Return the [x, y] coordinate for the center point of the cell that contains the specified text.  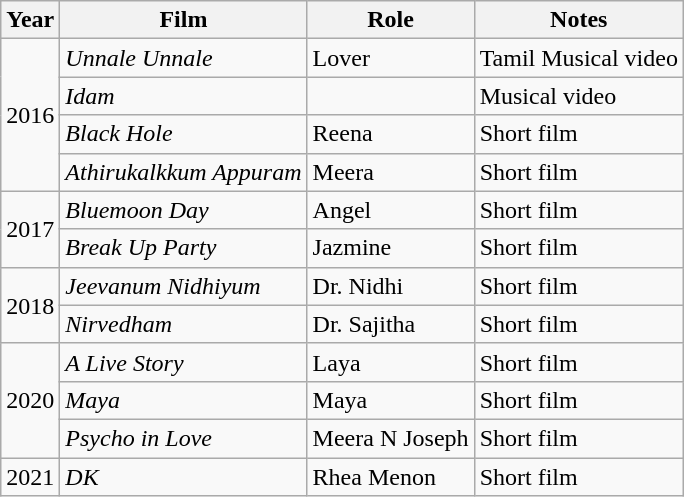
Jazmine [390, 248]
Psycho in Love [184, 438]
2017 [30, 229]
Break Up Party [184, 248]
2020 [30, 400]
Black Hole [184, 134]
Meera N Joseph [390, 438]
Notes [578, 20]
Dr. Nidhi [390, 286]
2018 [30, 305]
DK [184, 477]
A Live Story [184, 362]
Lover [390, 58]
Angel [390, 210]
Unnale Unnale [184, 58]
Bluemoon Day [184, 210]
Tamil Musical video [578, 58]
Jeevanum Nidhiyum [184, 286]
2016 [30, 115]
Meera [390, 172]
Year [30, 20]
2021 [30, 477]
Film [184, 20]
Reena [390, 134]
Rhea Menon [390, 477]
Laya [390, 362]
Musical video [578, 96]
Dr. Sajitha [390, 324]
Idam [184, 96]
Nirvedham [184, 324]
Role [390, 20]
Athirukalkkum Appuram [184, 172]
